Extract the (X, Y) coordinate from the center of the cell holding the provided text.  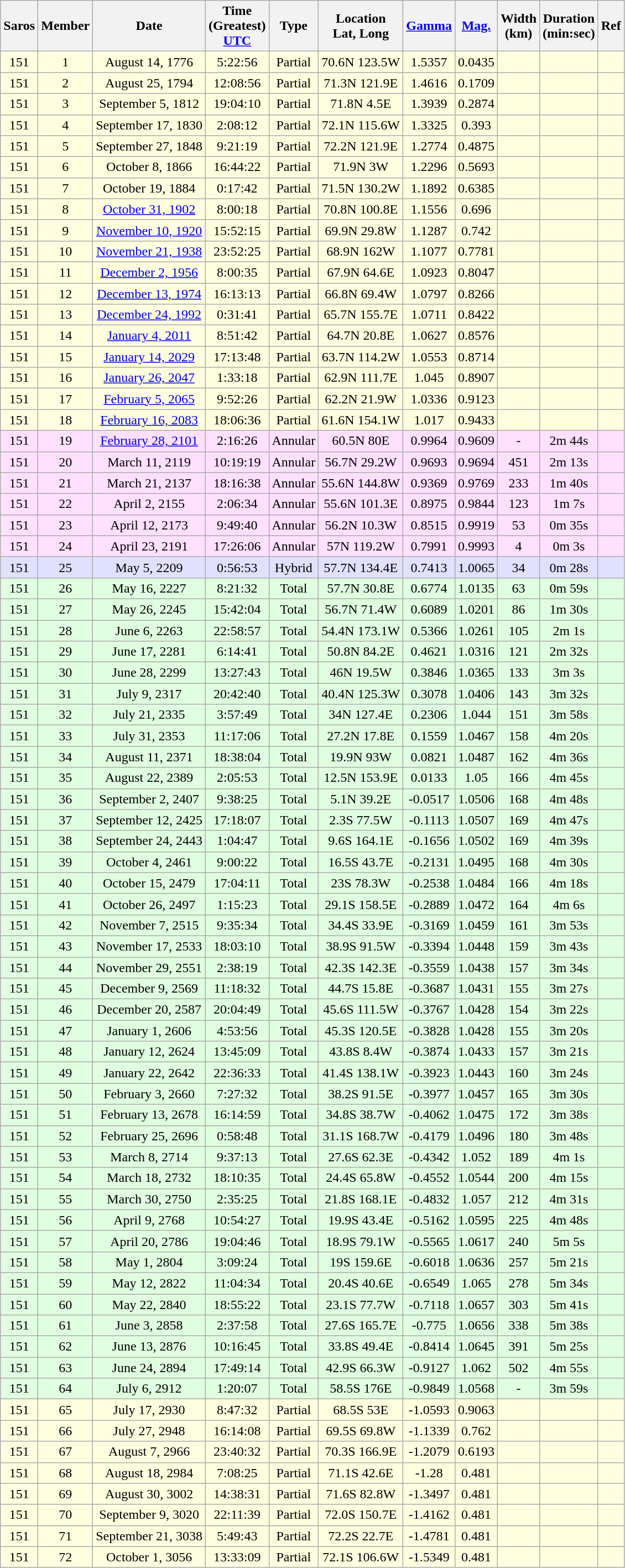
0.6385 (476, 188)
278 (519, 1283)
7:27:32 (237, 1094)
0.4875 (476, 146)
January 14, 2029 (149, 357)
0.6089 (429, 609)
1.0507 (476, 820)
0:58:48 (237, 1136)
17:18:07 (237, 820)
64.7N 20.8E (361, 336)
February 25, 2696 (149, 1136)
2:08:12 (237, 125)
-0.4062 (429, 1115)
October 1, 3056 (149, 1557)
200 (519, 1178)
19 (65, 441)
-0.3828 (429, 1031)
10 (65, 251)
March 30, 2750 (149, 1199)
45.6S 111.5W (361, 1010)
41 (65, 904)
July 21, 2335 (149, 715)
1.0457 (476, 1094)
January 26, 2047 (149, 378)
34N 127.4E (361, 715)
-0.775 (429, 1326)
54 (65, 1178)
161 (519, 925)
3m 48s (569, 1136)
18:16:38 (237, 483)
16:13:13 (237, 294)
November 7, 2515 (149, 925)
-0.3169 (429, 925)
67 (65, 1452)
July 31, 2353 (149, 736)
1.2774 (429, 146)
Duration(min:sec) (569, 26)
27.2N 17.8E (361, 736)
2m 13s (569, 462)
-0.2538 (429, 883)
60.5N 80E (361, 441)
37 (65, 820)
45.3S 120.5E (361, 1031)
0.1559 (429, 736)
1m 30s (569, 609)
22:36:33 (237, 1073)
10:19:19 (237, 462)
0.742 (476, 230)
1.0553 (429, 357)
-1.2079 (429, 1452)
5.1N 39.2E (361, 799)
3 (65, 104)
3m 58s (569, 715)
257 (519, 1262)
Member (65, 26)
September 9, 3020 (149, 1515)
5m 5s (569, 1241)
0.9369 (429, 483)
-0.1113 (429, 820)
55 (65, 1199)
0.4621 (429, 652)
72.0S 150.7E (361, 1515)
8:47:32 (237, 1410)
0.8714 (476, 357)
June 3, 2858 (149, 1326)
57.7N 134.4E (361, 567)
-1.28 (429, 1473)
62.9N 111.7E (361, 378)
-0.4832 (429, 1199)
502 (519, 1368)
0.9769 (476, 483)
70.8N 100.8E (361, 209)
9.6S 164.1E (361, 841)
1.057 (476, 1199)
-0.9849 (429, 1389)
-0.3874 (429, 1052)
31.1S 168.7W (361, 1136)
36 (65, 799)
August 7, 2966 (149, 1452)
Gamma (429, 26)
11:18:32 (237, 989)
22 (65, 504)
33.8S 49.4E (361, 1347)
18:38:04 (237, 757)
1.0472 (476, 904)
158 (519, 736)
8:00:18 (237, 209)
59 (65, 1283)
-0.9127 (429, 1368)
13:45:09 (237, 1052)
0.1709 (476, 83)
December 24, 1992 (149, 315)
62 (65, 1347)
54.4N 173.1W (361, 630)
1.5357 (429, 62)
38.9S 91.5W (361, 946)
13 (65, 315)
April 20, 2786 (149, 1241)
0m 35s (569, 525)
4m 45s (569, 778)
29 (65, 652)
April 12, 2173 (149, 525)
1.0336 (429, 399)
4:53:56 (237, 1031)
Mag. (476, 26)
189 (519, 1157)
7:08:25 (237, 1473)
5m 34s (569, 1283)
70 (65, 1515)
1.0438 (476, 968)
64 (65, 1389)
November 29, 2551 (149, 968)
17 (65, 399)
1.0487 (476, 757)
3m 3s (569, 673)
18:06:36 (237, 420)
66.8N 69.4W (361, 294)
0.9993 (476, 546)
11 (65, 272)
3m 59s (569, 1389)
1.065 (476, 1283)
16 (65, 378)
-0.3687 (429, 989)
May 16, 2227 (149, 588)
1.0502 (476, 841)
69.9N 29.8W (361, 230)
1.0595 (476, 1220)
8:51:42 (237, 336)
March 21, 2137 (149, 483)
68.9N 162W (361, 251)
69.5S 69.8W (361, 1431)
72 (65, 1557)
3m 38s (569, 1115)
1.0316 (476, 652)
20:04:49 (237, 1010)
September 21, 3038 (149, 1536)
1.2296 (429, 167)
4m 55s (569, 1368)
2m 32s (569, 652)
225 (519, 1220)
-1.4781 (429, 1536)
December 20, 2587 (149, 1010)
67.9N 64.6E (361, 272)
2:06:34 (237, 504)
0.9063 (476, 1410)
6:14:41 (237, 652)
22:11:39 (237, 1515)
86 (519, 609)
12:08:56 (237, 83)
11:17:06 (237, 736)
2:38:19 (237, 968)
4m 30s (569, 862)
December 13, 1974 (149, 294)
41.4S 138.1W (361, 1073)
23:52:25 (237, 251)
42.9S 66.3W (361, 1368)
63.7N 114.2W (361, 357)
16:44:22 (237, 167)
48 (65, 1052)
0.9123 (476, 399)
61 (65, 1326)
72.1S 106.6W (361, 1557)
0.7991 (429, 546)
1.4616 (429, 83)
May 1, 2804 (149, 1262)
LocationLat, Long (361, 26)
-0.2889 (429, 904)
9:00:22 (237, 862)
1.045 (429, 378)
18.9S 79.1W (361, 1241)
16.5S 43.7E (361, 862)
1.0797 (429, 294)
3m 53s (569, 925)
4m 39s (569, 841)
11:04:34 (237, 1283)
1.0201 (476, 609)
-0.8414 (429, 1347)
0.6193 (476, 1452)
June 24, 2894 (149, 1368)
46 (65, 1010)
50.8N 84.2E (361, 652)
17:49:14 (237, 1368)
1.0135 (476, 588)
1.1892 (429, 188)
1.0496 (476, 1136)
154 (519, 1010)
September 17, 1830 (149, 125)
0m 59s (569, 588)
0.3078 (429, 694)
9:37:13 (237, 1157)
42.3S 142.3E (361, 968)
240 (519, 1241)
66 (65, 1431)
August 18, 2984 (149, 1473)
58.5S 176E (361, 1389)
0.7413 (429, 567)
1.017 (429, 420)
212 (519, 1199)
160 (519, 1073)
4m 31s (569, 1199)
0.762 (476, 1431)
57N 119.2W (361, 546)
451 (519, 462)
5:22:56 (237, 62)
9:35:34 (237, 925)
Width(km) (519, 26)
February 13, 2678 (149, 1115)
September 12, 2425 (149, 820)
1.0657 (476, 1304)
-0.1656 (429, 841)
October 15, 2479 (149, 883)
10:54:27 (237, 1220)
0.9919 (476, 525)
9:38:25 (237, 799)
-0.5162 (429, 1220)
November 21, 1938 (149, 251)
18 (65, 420)
May 5, 2209 (149, 567)
12 (65, 294)
68 (65, 1473)
2 (65, 83)
0.8576 (476, 336)
5 (65, 146)
1.0443 (476, 1073)
55.6N 101.3E (361, 504)
-0.2131 (429, 862)
1m 7s (569, 504)
0.9609 (476, 441)
January 1, 2606 (149, 1031)
105 (519, 630)
October 8, 1866 (149, 167)
May 26, 2245 (149, 609)
24 (65, 546)
0.0435 (476, 62)
5m 41s (569, 1304)
January 4, 2011 (149, 336)
58 (65, 1262)
2.3S 77.5W (361, 820)
0:31:41 (237, 315)
1.1556 (429, 209)
3m 30s (569, 1094)
8:21:32 (237, 588)
1.0448 (476, 946)
0.5366 (429, 630)
71.5N 130.2W (361, 188)
65.7N 155.7E (361, 315)
5m 25s (569, 1347)
21.8S 168.1E (361, 1199)
3:57:49 (237, 715)
1.05 (476, 778)
3m 43s (569, 946)
1.1077 (429, 251)
17:26:06 (237, 546)
0.9964 (429, 441)
25 (65, 567)
8:00:35 (237, 272)
17:13:48 (237, 357)
303 (519, 1304)
6 (65, 167)
1:04:47 (237, 841)
9:52:26 (237, 399)
0.2874 (476, 104)
Date (149, 26)
0.0133 (429, 778)
-0.6018 (429, 1262)
23 (65, 525)
Hybrid (294, 567)
32 (65, 715)
0.3846 (429, 673)
1.052 (476, 1157)
1.0065 (476, 567)
1.3939 (429, 104)
-0.4342 (429, 1157)
55.6N 144.8W (361, 483)
September 27, 1848 (149, 146)
46N 19.5W (361, 673)
August 11, 2371 (149, 757)
1.0656 (476, 1326)
1.0568 (476, 1389)
0:17:42 (237, 188)
1.0475 (476, 1115)
1.0365 (476, 673)
0.393 (476, 125)
0.5693 (476, 167)
1:33:18 (237, 378)
19.9S 43.4E (361, 1220)
February 5, 2065 (149, 399)
1:15:23 (237, 904)
31 (65, 694)
24.4S 65.8W (361, 1178)
42 (65, 925)
44.7S 15.8E (361, 989)
February 3, 2660 (149, 1094)
1.1287 (429, 230)
-0.7118 (429, 1304)
57.7N 30.8E (361, 588)
1.0261 (476, 630)
13:33:09 (237, 1557)
5m 21s (569, 1262)
1.0711 (429, 315)
4m 1s (569, 1157)
3m 20s (569, 1031)
1.0459 (476, 925)
50 (65, 1094)
14 (65, 336)
162 (519, 757)
23S 78.3W (361, 883)
5m 38s (569, 1326)
December 9, 2569 (149, 989)
0.9844 (476, 504)
51 (65, 1115)
3m 34s (569, 968)
4m 36s (569, 757)
September 24, 2443 (149, 841)
15:52:15 (237, 230)
20 (65, 462)
19:04:46 (237, 1241)
0.2306 (429, 715)
April 23, 2191 (149, 546)
4m 18s (569, 883)
33 (65, 736)
1:20:07 (237, 1389)
September 2, 2407 (149, 799)
June 6, 2263 (149, 630)
March 18, 2732 (149, 1178)
21 (65, 483)
February 16, 2083 (149, 420)
1.0484 (476, 883)
57 (65, 1241)
71.9N 3W (361, 167)
70.3S 166.9E (361, 1452)
3m 32s (569, 694)
January 22, 2642 (149, 1073)
15 (65, 357)
3m 22s (569, 1010)
233 (519, 483)
47 (65, 1031)
October 19, 1884 (149, 188)
16:14:08 (237, 1431)
9 (65, 230)
Saros (19, 26)
-0.5565 (429, 1241)
23:40:32 (237, 1452)
2:35:25 (237, 1199)
April 9, 2768 (149, 1220)
20:42:40 (237, 694)
-1.0593 (429, 1410)
1.0645 (476, 1347)
71.3N 121.9E (361, 83)
1.0617 (476, 1241)
April 2, 2155 (149, 504)
-0.4552 (429, 1178)
44 (65, 968)
71 (65, 1536)
1.0923 (429, 272)
February 28, 2101 (149, 441)
Ref (611, 26)
1 (65, 62)
June 17, 2281 (149, 652)
39 (65, 862)
18:03:10 (237, 946)
-0.4179 (429, 1136)
159 (519, 946)
164 (519, 904)
60 (65, 1304)
0.9693 (429, 462)
38 (65, 841)
15:42:04 (237, 609)
38.2S 91.5E (361, 1094)
133 (519, 673)
43.8S 8.4W (361, 1052)
62.2N 21.9W (361, 399)
23.1S 77.7W (361, 1304)
10:16:45 (237, 1347)
8 (65, 209)
12.5N 153.9E (361, 778)
338 (519, 1326)
0:56:53 (237, 567)
19:04:10 (237, 104)
August 30, 3002 (149, 1494)
0.8907 (476, 378)
49 (65, 1073)
71.6S 82.8W (361, 1494)
1.0506 (476, 799)
17:04:11 (237, 883)
9:21:19 (237, 146)
2m 1s (569, 630)
-1.5349 (429, 1557)
71.8N 4.5E (361, 104)
0.9694 (476, 462)
19S 159.6E (361, 1262)
3m 21s (569, 1052)
0.8422 (476, 315)
72.2N 121.9E (361, 146)
0.7781 (476, 251)
May 22, 2840 (149, 1304)
1.044 (476, 715)
68.5S 53E (361, 1410)
4m 15s (569, 1178)
52 (65, 1136)
-0.0517 (429, 799)
September 5, 1812 (149, 104)
180 (519, 1136)
November 17, 2533 (149, 946)
-1.4162 (429, 1515)
27.6S 62.3E (361, 1157)
0.9433 (476, 420)
1.0636 (476, 1262)
72.2S 22.7E (361, 1536)
5:49:43 (237, 1536)
72.1N 115.6W (361, 125)
0.8266 (476, 294)
69 (65, 1494)
0m 28s (569, 567)
August 25, 1794 (149, 83)
1.0433 (476, 1052)
August 22, 2389 (149, 778)
9:49:40 (237, 525)
1.062 (476, 1368)
-0.3394 (429, 946)
March 11, 2119 (149, 462)
1.3325 (429, 125)
-1.1339 (429, 1431)
1.0406 (476, 694)
56.7N 29.2W (361, 462)
56.7N 71.4W (361, 609)
1.0627 (429, 336)
4m 47s (569, 820)
0.696 (476, 209)
16:14:59 (237, 1115)
October 4, 2461 (149, 862)
Type (294, 26)
0.8975 (429, 504)
35 (65, 778)
56.2N 10.3W (361, 525)
-0.3767 (429, 1010)
June 13, 2876 (149, 1347)
123 (519, 504)
4m 20s (569, 736)
65 (65, 1410)
45 (65, 989)
1.0467 (476, 736)
November 10, 1920 (149, 230)
July 9, 2317 (149, 694)
22:58:57 (237, 630)
27.6S 165.7E (361, 1326)
1.0431 (476, 989)
-1.3497 (429, 1494)
-0.3559 (429, 968)
26 (65, 588)
43 (65, 946)
1.0495 (476, 862)
18:55:22 (237, 1304)
August 14, 1776 (149, 62)
January 12, 2624 (149, 1052)
July 6, 2912 (149, 1389)
2:05:53 (237, 778)
29.1S 158.5E (361, 904)
143 (519, 694)
40 (65, 883)
-0.6549 (429, 1283)
4m 6s (569, 904)
-0.3977 (429, 1094)
14:38:31 (237, 1494)
0.0821 (429, 757)
40.4N 125.3W (361, 694)
391 (519, 1347)
34.8S 38.7W (361, 1115)
0.8515 (429, 525)
3m 27s (569, 989)
2m 44s (569, 441)
7 (65, 188)
165 (519, 1094)
30 (65, 673)
20.4S 40.6E (361, 1283)
28 (65, 630)
June 28, 2299 (149, 673)
18:10:35 (237, 1178)
October 31, 1902 (149, 209)
May 12, 2822 (149, 1283)
1.0544 (476, 1178)
0.6774 (429, 588)
1m 40s (569, 483)
July 17, 2930 (149, 1410)
December 2, 1956 (149, 272)
2:37:58 (237, 1326)
-0.3923 (429, 1073)
27 (65, 609)
March 8, 2714 (149, 1157)
71.1S 42.6E (361, 1473)
13:27:43 (237, 673)
70.6N 123.5W (361, 62)
Time(Greatest)UTC (237, 26)
56 (65, 1220)
34.4S 33.9E (361, 925)
172 (519, 1115)
61.6N 154.1W (361, 420)
3:09:24 (237, 1262)
0.8047 (476, 272)
July 27, 2948 (149, 1431)
2:16:26 (237, 441)
19.9N 93W (361, 757)
October 26, 2497 (149, 904)
0m 3s (569, 546)
121 (519, 652)
3m 24s (569, 1073)
